Return the (x, y) coordinate for the center point of the cell that contains the specified text.  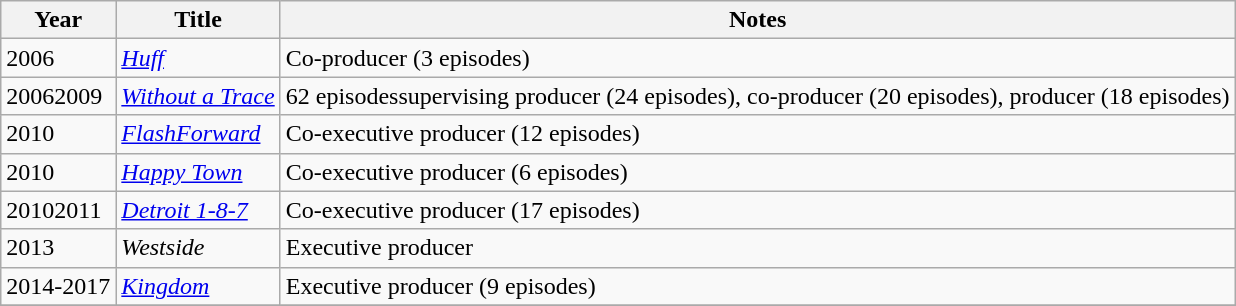
Year (58, 20)
2014-2017 (58, 286)
Happy Town (198, 172)
Executive producer (9 episodes) (758, 286)
Without a Trace (198, 96)
20102011 (58, 210)
Co-executive producer (17 episodes) (758, 210)
FlashForward (198, 134)
Co-executive producer (6 episodes) (758, 172)
20062009 (58, 96)
62 episodessupervising producer (24 episodes), co-producer (20 episodes), producer (18 episodes) (758, 96)
Title (198, 20)
Notes (758, 20)
Co-executive producer (12 episodes) (758, 134)
Executive producer (758, 248)
2006 (58, 58)
2013 (58, 248)
Kingdom (198, 286)
Huff (198, 58)
Co-producer (3 episodes) (758, 58)
Detroit 1-8-7 (198, 210)
Westside (198, 248)
